Detect which cell encompasses the target text, then output its (X, Y) center coordinate. 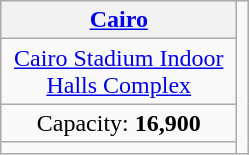
Cairo (119, 20)
Cairo Stadium Indoor Halls Complex (119, 72)
Capacity: 16,900 (119, 123)
